Extract the (x, y) coordinate from the center of the cell holding the provided text.  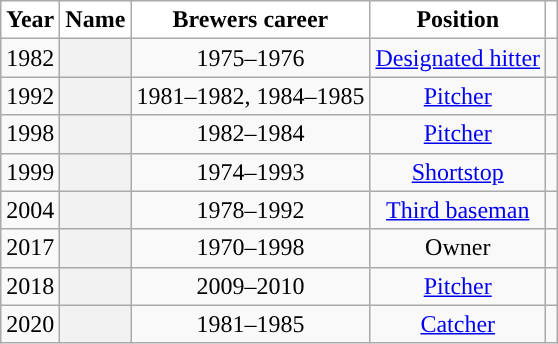
1998 (30, 134)
Brewers career (250, 20)
Year (30, 20)
1992 (30, 96)
2017 (30, 248)
1975–1976 (250, 58)
1981–1982, 1984–1985 (250, 96)
1999 (30, 172)
1974–1993 (250, 172)
2004 (30, 210)
Owner (458, 248)
1978–1992 (250, 210)
Position (458, 20)
Designated hitter (458, 58)
1982–1984 (250, 134)
1981–1985 (250, 324)
Shortstop (458, 172)
Catcher (458, 324)
Name (96, 20)
2018 (30, 286)
2009–2010 (250, 286)
Third baseman (458, 210)
1982 (30, 58)
2020 (30, 324)
1970–1998 (250, 248)
